Capture the cell that displays the provided text and extract its (X, Y) central coordinate. 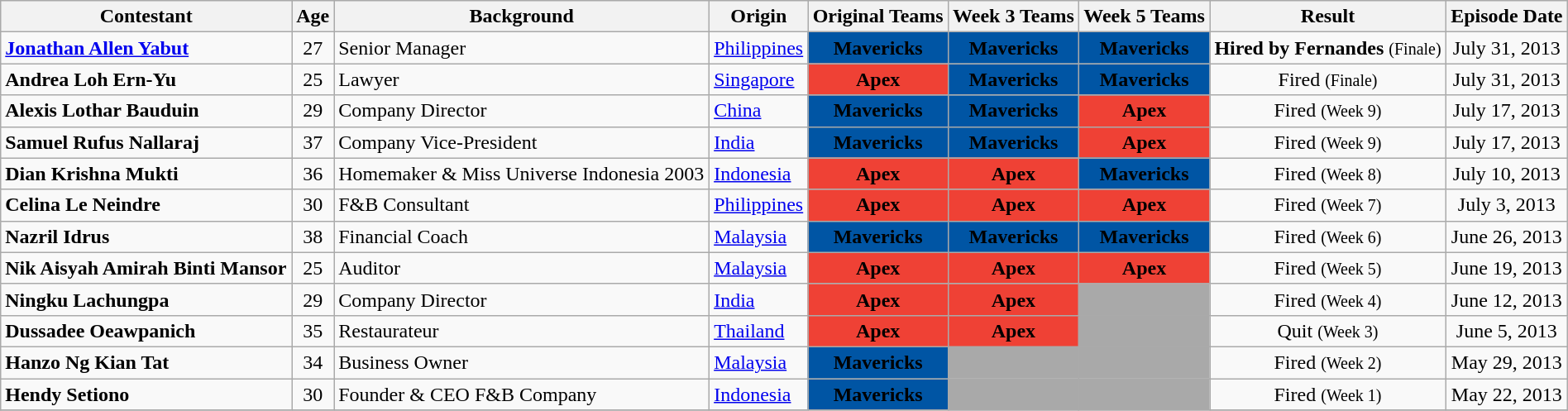
Week 5 Teams (1145, 17)
Background (522, 17)
Original Teams (878, 17)
Fired (Week 5) (1328, 268)
Fired (Week 4) (1328, 299)
Dussadee Oeawpanich (146, 331)
Restaurateur (522, 331)
Fired (Week 1) (1328, 394)
Auditor (522, 268)
July 3, 2013 (1507, 205)
Alexis Lothar Bauduin (146, 111)
Origin (759, 17)
38 (313, 237)
Financial Coach (522, 237)
Contestant (146, 17)
Nik Aisyah Amirah Binti Mansor (146, 268)
Samuel Rufus Nallaraj (146, 142)
Hendy Setiono (146, 394)
Fired (Week 8) (1328, 174)
Thailand (759, 331)
Result (1328, 17)
Hired by Fernandes (Finale) (1328, 48)
Quit (Week 3) (1328, 331)
Singapore (759, 79)
June 26, 2013 (1507, 237)
June 12, 2013 (1507, 299)
34 (313, 362)
Andrea Loh Ern-Yu (146, 79)
27 (313, 48)
Fired (Week 2) (1328, 362)
Episode Date (1507, 17)
Business Owner (522, 362)
Founder & CEO F&B Company (522, 394)
Fired (Week 6) (1328, 237)
Ningku Lachungpa (146, 299)
Homemaker & Miss Universe Indonesia 2003 (522, 174)
Nazril Idrus (146, 237)
Week 3 Teams (1013, 17)
Dian Krishna Mukti (146, 174)
Jonathan Allen Yabut (146, 48)
Celina Le Neindre (146, 205)
36 (313, 174)
June 5, 2013 (1507, 331)
May 22, 2013 (1507, 394)
Hanzo Ng Kian Tat (146, 362)
China (759, 111)
Fired (Finale) (1328, 79)
Fired (Week 7) (1328, 205)
Age (313, 17)
Company Vice-President (522, 142)
July 10, 2013 (1507, 174)
May 29, 2013 (1507, 362)
Senior Manager (522, 48)
F&B Consultant (522, 205)
Lawyer (522, 79)
35 (313, 331)
June 19, 2013 (1507, 268)
37 (313, 142)
